Return the [x, y] coordinate for the center point of the cell that contains the specified text.  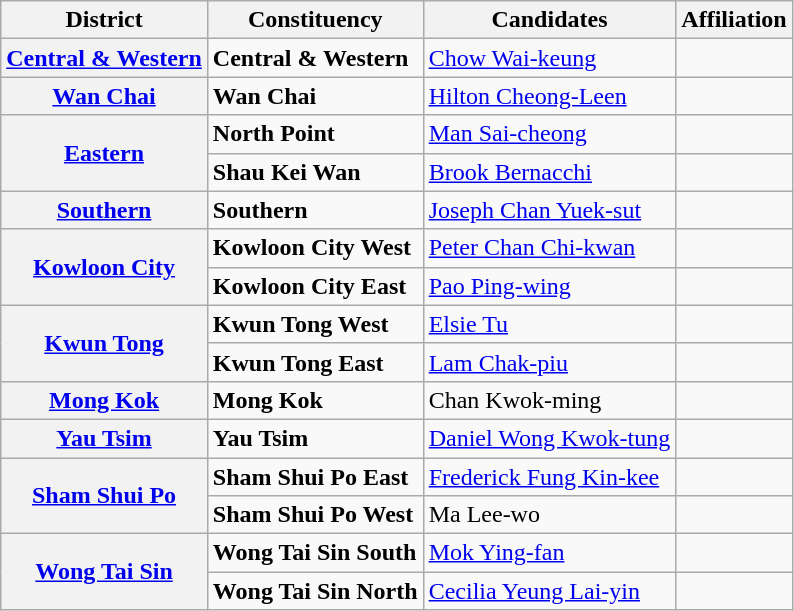
Kwun Tong West [315, 324]
Kwun Tong East [315, 362]
Wong Tai Sin [104, 572]
Ma Lee-wo [550, 515]
Man Sai-cheong [550, 134]
District [104, 20]
Eastern [104, 153]
Sham Shui Po West [315, 515]
Peter Chan Chi-kwan [550, 248]
Kowloon City [104, 267]
Kowloon City West [315, 248]
Shau Kei Wan [315, 172]
Daniel Wong Kwok-tung [550, 438]
Cecilia Yeung Lai-yin [550, 591]
Kwun Tong [104, 343]
Chow Wai-keung [550, 58]
Elsie Tu [550, 324]
Pao Ping-wing [550, 286]
Kowloon City East [315, 286]
Hilton Cheong-Leen [550, 96]
Constituency [315, 20]
Chan Kwok-ming [550, 400]
Sham Shui Po East [315, 477]
Lam Chak-piu [550, 362]
Sham Shui Po [104, 496]
Mok Ying-fan [550, 553]
Candidates [550, 20]
Frederick Fung Kin-kee [550, 477]
Wong Tai Sin South [315, 553]
North Point [315, 134]
Wong Tai Sin North [315, 591]
Brook Bernacchi [550, 172]
Joseph Chan Yuek-sut [550, 210]
Affiliation [734, 20]
